Detect which cell encompasses the target text, then output its (X, Y) center coordinate. 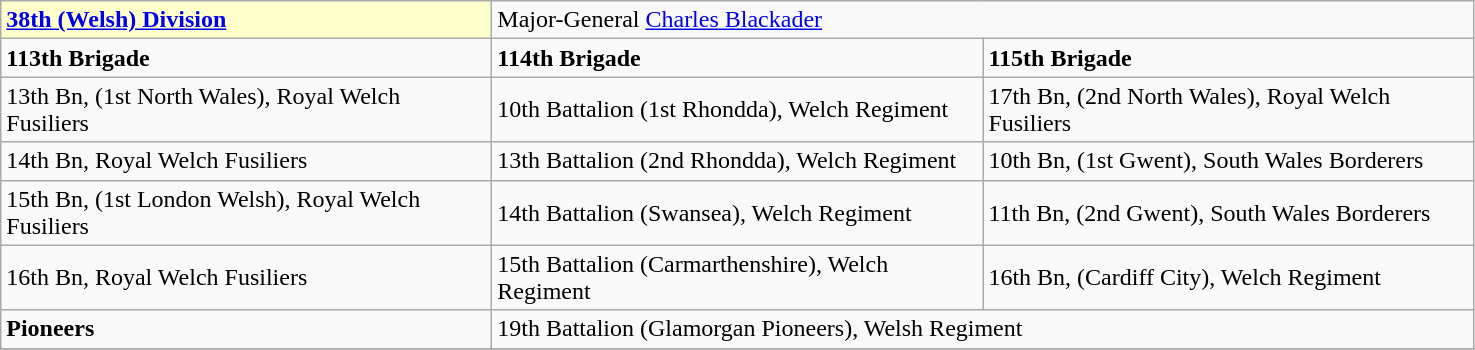
14th Battalion (Swansea), Welch Regiment (738, 212)
15th Bn, (1st London Welsh), Royal Welch Fusiliers (246, 212)
13th Bn, (1st North Wales), Royal Welch Fusiliers (246, 110)
10th Bn, (1st Gwent), South Wales Borderers (1228, 161)
113th Brigade (246, 58)
16th Bn, Royal Welch Fusiliers (246, 278)
15th Battalion (Carmarthenshire), Welch Regiment (738, 278)
11th Bn, (2nd Gwent), South Wales Borderers (1228, 212)
17th Bn, (2nd North Wales), Royal Welch Fusiliers (1228, 110)
19th Battalion (Glamorgan Pioneers), Welsh Regiment (983, 329)
114th Brigade (738, 58)
Major-General Charles Blackader (983, 20)
14th Bn, Royal Welch Fusiliers (246, 161)
115th Brigade (1228, 58)
16th Bn, (Cardiff City), Welch Regiment (1228, 278)
38th (Welsh) Division (246, 20)
13th Battalion (2nd Rhondda), Welch Regiment (738, 161)
Pioneers (246, 329)
10th Battalion (1st Rhondda), Welch Regiment (738, 110)
